Identify which cell holds the provided text, then report its (X, Y) central coordinate. 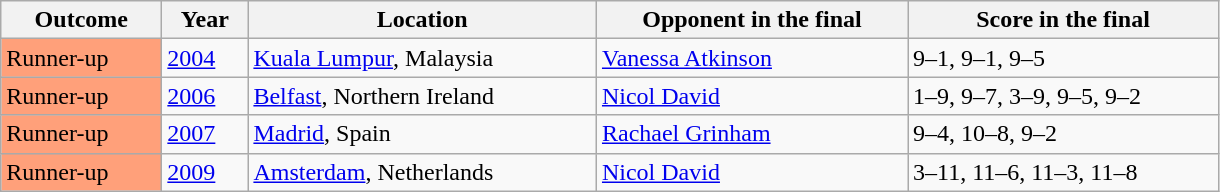
2007 (205, 134)
Madrid, Spain (422, 134)
2009 (205, 172)
9–1, 9–1, 9–5 (1064, 58)
Opponent in the final (752, 20)
Year (205, 20)
Kuala Lumpur, Malaysia (422, 58)
9–4, 10–8, 9–2 (1064, 134)
Location (422, 20)
1–9, 9–7, 3–9, 9–5, 9–2 (1064, 96)
Score in the final (1064, 20)
Amsterdam, Netherlands (422, 172)
2004 (205, 58)
Rachael Grinham (752, 134)
2006 (205, 96)
Belfast, Northern Ireland (422, 96)
Vanessa Atkinson (752, 58)
Outcome (82, 20)
3–11, 11–6, 11–3, 11–8 (1064, 172)
